Return the (x, y) coordinate for the center point of the cell that contains the specified text.  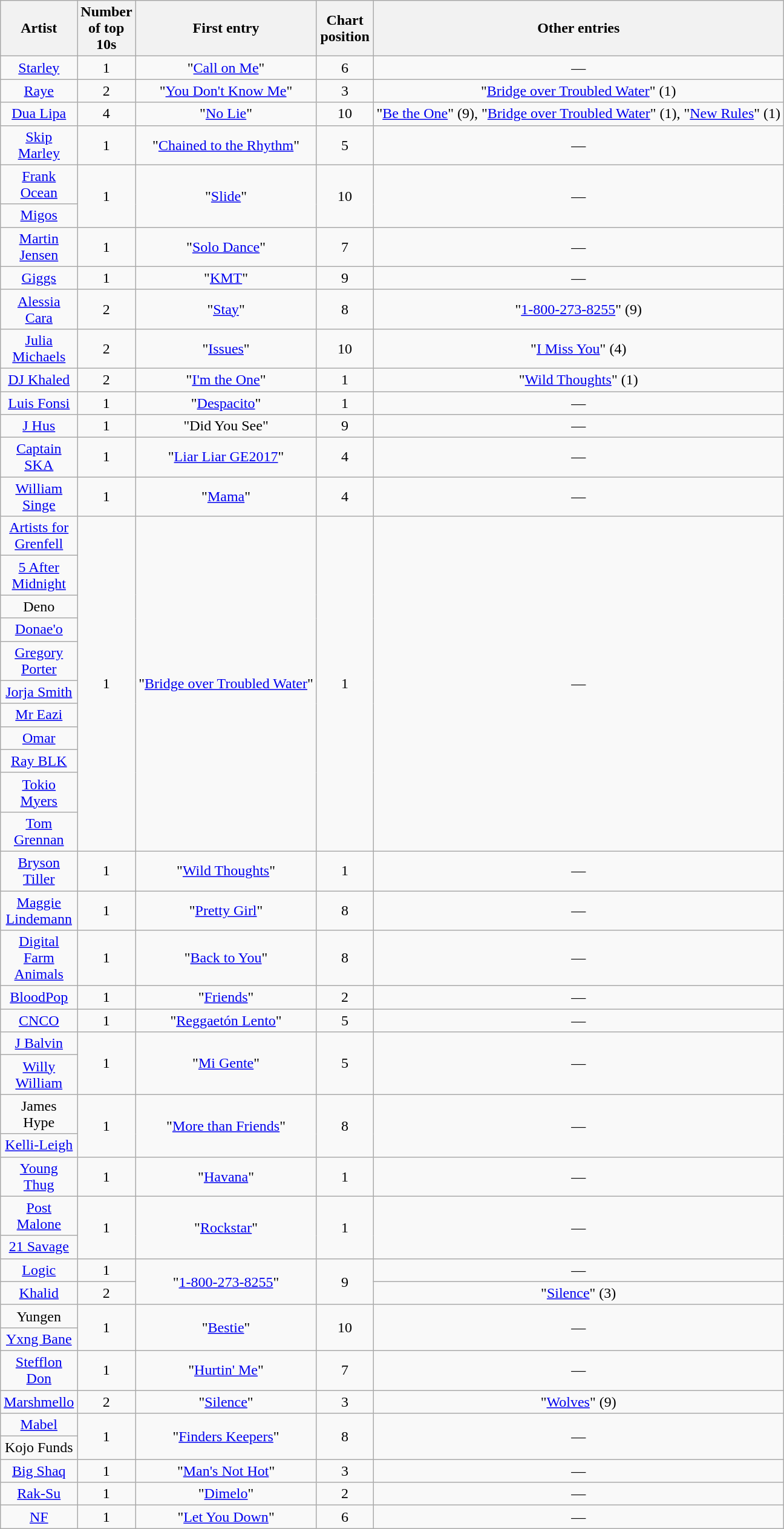
"I'm the One" (226, 380)
Raye (39, 91)
Tom Grennan (39, 832)
J Hus (39, 426)
Frank Ocean (39, 184)
"I Miss You" (4) (578, 349)
"Despacito" (226, 403)
"Mi Gente" (226, 1063)
"Did You See" (226, 426)
Starley (39, 68)
Artists for Grenfell (39, 536)
"Hurtin' Me" (226, 1370)
Captain SKA (39, 458)
Julia Michaels (39, 349)
"Friends" (226, 998)
Mabel (39, 1425)
"Bestie" (226, 1327)
"Solo Dance" (226, 247)
Willy William (39, 1075)
Number of top 10s (106, 28)
"Wolves" (9) (578, 1401)
"Wild Thoughts" (1) (578, 380)
"Let You Down" (226, 1517)
Martin Jensen (39, 247)
"Issues" (226, 349)
Omar (39, 738)
Rak-Su (39, 1494)
Donae'o (39, 630)
Big Shaq (39, 1471)
DJ Khaled (39, 380)
Khalid (39, 1293)
Bryson Tiller (39, 870)
Migos (39, 215)
5 After Midnight (39, 575)
Ray BLK (39, 761)
"No Lie" (226, 114)
Maggie Lindemann (39, 910)
Digital Farm Animals (39, 958)
Chart position (345, 28)
"Chained to the Rhythm" (226, 145)
"1-800-273-8255" (226, 1281)
"Havana" (226, 1177)
William Singe (39, 496)
"Bridge over Troubled Water" (1) (578, 91)
Other entries (578, 28)
Marshmello (39, 1401)
"1-800-273-8255" (9) (578, 309)
"Back to You" (226, 958)
"You Don't Know Me" (226, 91)
Stefflon Don (39, 1370)
"Dimelo" (226, 1494)
NF (39, 1517)
"Bridge over Troubled Water" (226, 684)
J Balvin (39, 1044)
"Mama" (226, 496)
Yungen (39, 1316)
Mr Eazi (39, 715)
Young Thug (39, 1177)
Deno (39, 607)
"Silence" (226, 1401)
Gregory Porter (39, 661)
CNCO (39, 1021)
"Call on Me" (226, 68)
Tokio Myers (39, 792)
Luis Fonsi (39, 403)
"Silence" (3) (578, 1293)
"Finders Keepers" (226, 1436)
21 Savage (39, 1247)
Post Malone (39, 1215)
"Liar Liar GE2017" (226, 458)
"Rockstar" (226, 1228)
First entry (226, 28)
James Hype (39, 1114)
Yxng Bane (39, 1339)
"Stay" (226, 309)
Giggs (39, 278)
Kelli-Leigh (39, 1145)
Logic (39, 1270)
Jorja Smith (39, 692)
Kojo Funds (39, 1448)
"Reggaetón Lento" (226, 1021)
"More than Friends" (226, 1126)
BloodPop (39, 998)
"Be the One" (9), "Bridge over Troubled Water" (1), "New Rules" (1) (578, 114)
"Man's Not Hot" (226, 1471)
"KMT" (226, 278)
Alessia Cara (39, 309)
Dua Lipa (39, 114)
"Wild Thoughts" (226, 870)
"Pretty Girl" (226, 910)
Skip Marley (39, 145)
Artist (39, 28)
"Slide" (226, 196)
